Scan for the cell matching the given text and deliver its [x, y] coordinate at center. 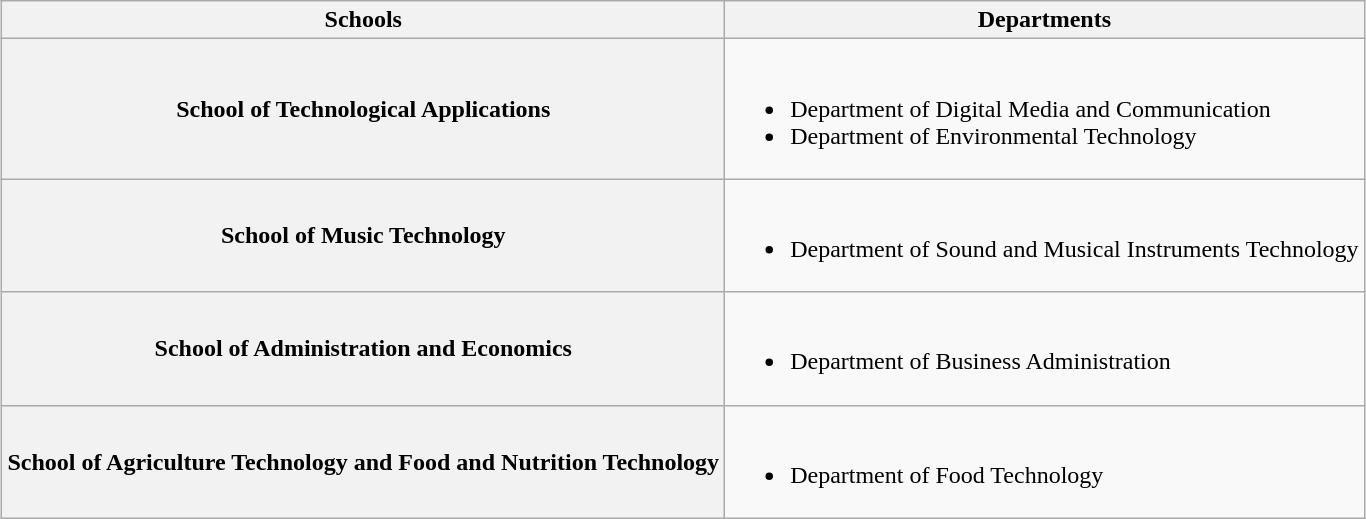
Departments [1045, 20]
School of Administration and Economics [364, 348]
Department of Business Administration [1045, 348]
Department of Sound and Musical Instruments Technology [1045, 236]
School of Agriculture Technology and Food and Nutrition Technology [364, 462]
School of Music Technology [364, 236]
Department of Digital Media and Communication Department of Environmental Technology [1045, 109]
School of Technological Applications [364, 109]
Department of Food Technology [1045, 462]
Schools [364, 20]
